Search for the cell housing the specified text and yield its (X, Y) center coordinate. 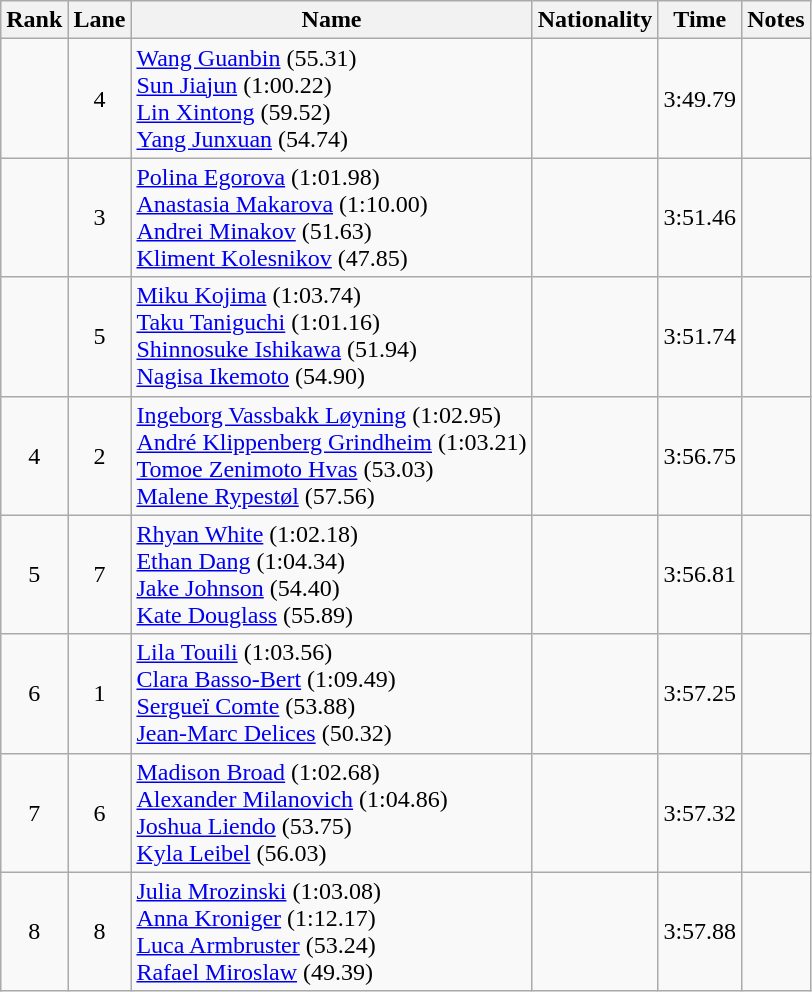
Time (700, 20)
3:56.75 (700, 456)
3:56.81 (700, 574)
Madison Broad (1:02.68)Alexander Milanovich (1:04.86)Joshua Liendo (53.75)Kyla Leibel (56.03) (332, 812)
Wang Guanbin (55.31)Sun Jiajun (1:00.22)Lin Xintong (59.52)Yang Junxuan (54.74) (332, 98)
3:51.74 (700, 336)
3:57.25 (700, 694)
3 (100, 218)
Miku Kojima (1:03.74)Taku Taniguchi (1:01.16)Shinnosuke Ishikawa (51.94)Nagisa Ikemoto (54.90) (332, 336)
Polina Egorova (1:01.98)Anastasia Makarova (1:10.00)Andrei Minakov (51.63)Kliment Kolesnikov (47.85) (332, 218)
Lane (100, 20)
Nationality (595, 20)
Notes (776, 20)
Name (332, 20)
Rank (34, 20)
Lila Touili (1:03.56)Clara Basso-Bert (1:09.49)Sergueï Comte (53.88)Jean-Marc Delices (50.32) (332, 694)
3:57.32 (700, 812)
3:51.46 (700, 218)
1 (100, 694)
Ingeborg Vassbakk Løyning (1:02.95)André Klippenberg Grindheim (1:03.21)Tomoe Zenimoto Hvas (53.03)Malene Rypestøl (57.56) (332, 456)
2 (100, 456)
3:49.79 (700, 98)
3:57.88 (700, 932)
Rhyan White (1:02.18)Ethan Dang (1:04.34)Jake Johnson (54.40)Kate Douglass (55.89) (332, 574)
Julia Mrozinski (1:03.08)Anna Kroniger (1:12.17)Luca Armbruster (53.24)Rafael Miroslaw (49.39) (332, 932)
